Pinpoint the cell where the given text exists, returning its (x, y) midpoint coordinate. 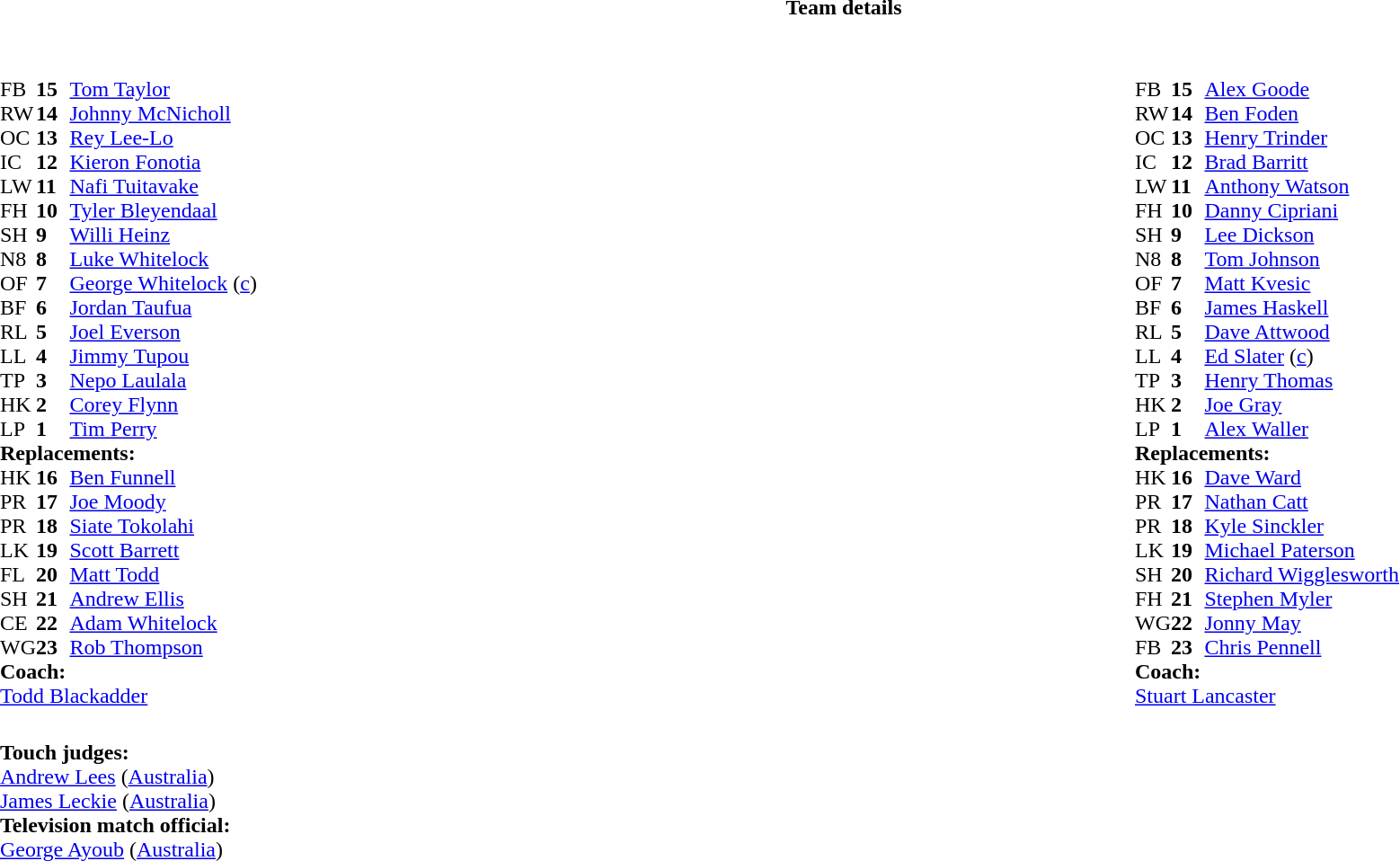
Dave Attwood (1301, 333)
Alex Waller (1301, 430)
Matt Kvesic (1301, 284)
Brad Barritt (1301, 162)
Corey Flynn (163, 404)
CE (18, 624)
Nepo Laulala (163, 381)
Danny Cipriani (1301, 210)
Tom Johnson (1301, 259)
Lee Dickson (1301, 235)
Willi Heinz (163, 235)
Rob Thompson (163, 647)
Alex Goode (1301, 90)
Matt Todd (163, 575)
Jonny May (1301, 624)
Scott Barrett (163, 550)
Michael Paterson (1301, 550)
FL (18, 575)
Chris Pennell (1301, 647)
Jordan Taufua (163, 307)
Stuart Lancaster (1267, 696)
Joel Everson (163, 333)
Henry Trinder (1301, 138)
Luke Whitelock (163, 259)
Dave Ward (1301, 478)
Ben Funnell (163, 478)
Anthony Watson (1301, 187)
Nafi Tuitavake (163, 187)
Richard Wigglesworth (1301, 575)
Tyler Bleyendaal (163, 210)
George Whitelock (c) (163, 284)
Stephen Myler (1301, 599)
Jimmy Tupou (163, 356)
Joe Gray (1301, 404)
Nathan Catt (1301, 502)
Tim Perry (163, 430)
Joe Moody (163, 502)
Siate Tokolahi (163, 527)
Henry Thomas (1301, 381)
Adam Whitelock (163, 624)
Rey Lee-Lo (163, 138)
Todd Blackadder (128, 696)
James Haskell (1301, 307)
Tom Taylor (163, 90)
Andrew Ellis (163, 599)
Johnny McNicholl (163, 113)
Kyle Sinckler (1301, 527)
Ed Slater (c) (1301, 356)
Kieron Fonotia (163, 162)
Ben Foden (1301, 113)
